Determine the [x, y] coordinate at the center of the cell enclosing the given text.  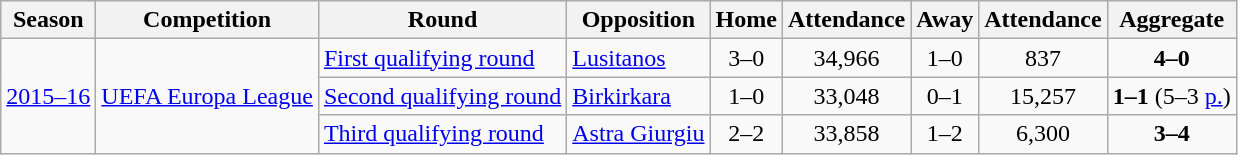
Round [442, 20]
UEFA Europa League [208, 96]
Season [48, 20]
First qualifying round [442, 58]
34,966 [846, 58]
Astra Giurgiu [638, 134]
1–1 (5–3 p.) [1172, 96]
Away [945, 20]
Lusitanos [638, 58]
3–0 [746, 58]
Birkirkara [638, 96]
837 [1043, 58]
Opposition [638, 20]
6,300 [1043, 134]
Competition [208, 20]
3–4 [1172, 134]
2–2 [746, 134]
33,048 [846, 96]
15,257 [1043, 96]
Second qualifying round [442, 96]
33,858 [846, 134]
Home [746, 20]
Third qualifying round [442, 134]
0–1 [945, 96]
2015–16 [48, 96]
1–2 [945, 134]
Aggregate [1172, 20]
4–0 [1172, 58]
